Detect which cell encompasses the target text, then output its [X, Y] center coordinate. 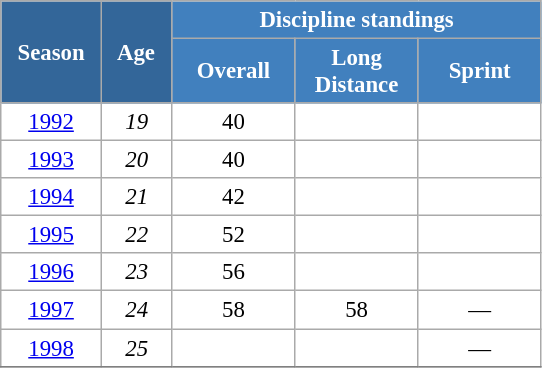
1996 [52, 273]
Overall [234, 72]
Season [52, 52]
20 [136, 160]
1992 [52, 122]
1998 [52, 348]
56 [234, 273]
1997 [52, 310]
25 [136, 348]
21 [136, 197]
23 [136, 273]
42 [234, 197]
24 [136, 310]
22 [136, 235]
Long Distance [356, 72]
52 [234, 235]
Discipline standings [356, 20]
1993 [52, 160]
1994 [52, 197]
19 [136, 122]
Age [136, 52]
1995 [52, 235]
Sprint [480, 72]
